Capture the cell that displays the provided text and extract its [X, Y] central coordinate. 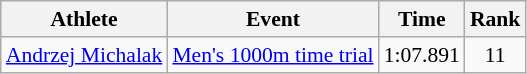
Athlete [84, 19]
Men's 1000m time trial [272, 55]
Rank [496, 19]
1:07.891 [422, 55]
11 [496, 55]
Time [422, 19]
Event [272, 19]
Andrzej Michalak [84, 55]
